For the text-containing cell, return its midpoint in (X, Y) coordinate format. 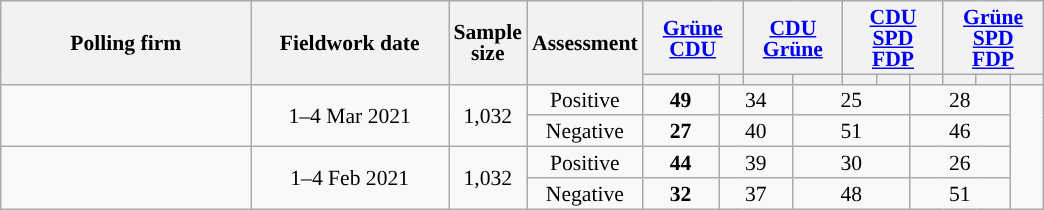
Samplesize (487, 42)
40 (756, 132)
GrüneSPDFDP (993, 38)
48 (852, 194)
Assessment (585, 42)
32 (681, 194)
34 (756, 100)
Fieldwork date (350, 42)
37 (756, 194)
28 (960, 100)
1–4 Feb 2021 (350, 178)
44 (681, 162)
CDUGrüne (793, 38)
25 (852, 100)
46 (960, 132)
1–4 Mar 2021 (350, 115)
30 (852, 162)
CDUSPDFDP (893, 38)
27 (681, 132)
49 (681, 100)
Polling firm (126, 42)
GrüneCDU (693, 38)
26 (960, 162)
39 (756, 162)
